Capture the cell that displays the provided text and extract its [X, Y] central coordinate. 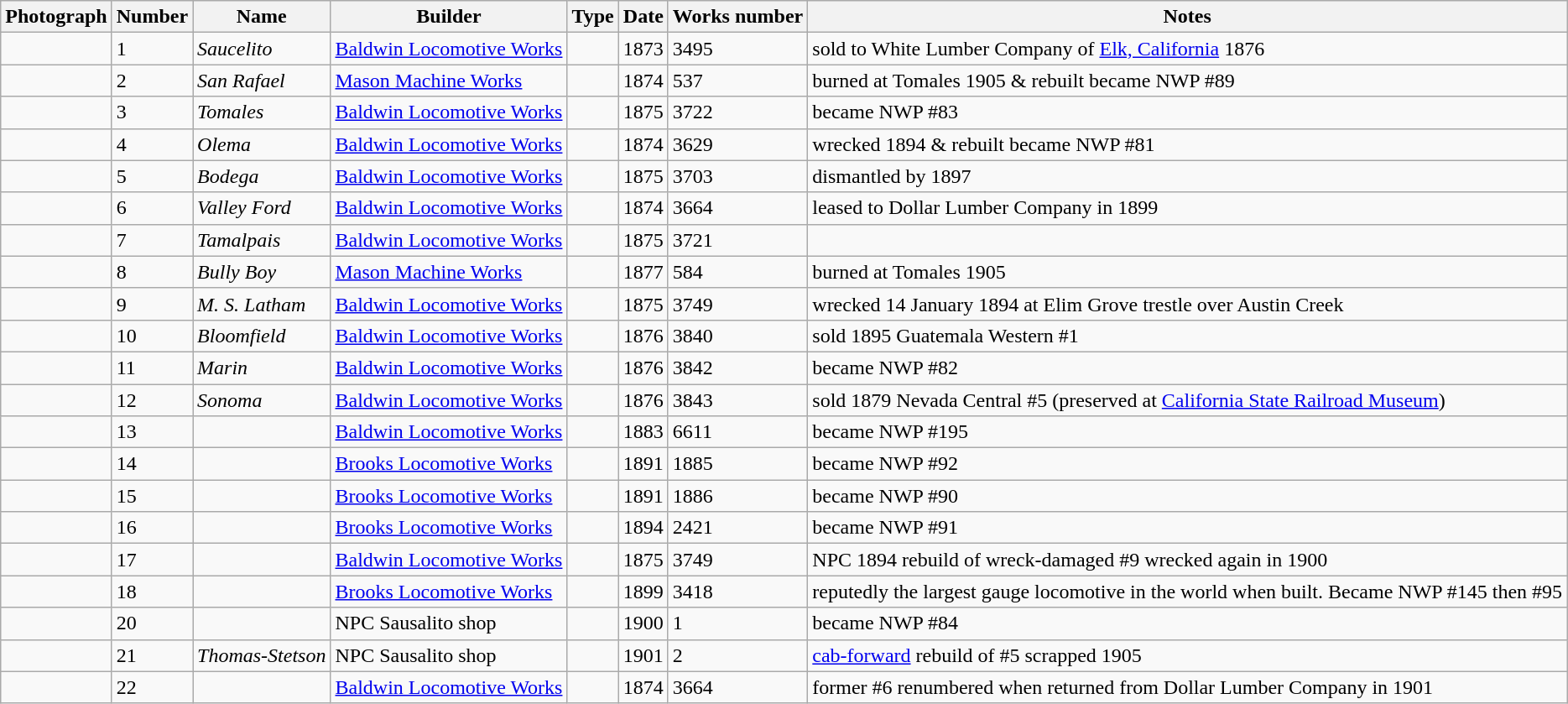
Number [152, 17]
Notes [1188, 17]
1883 [643, 432]
became NWP #82 [1188, 368]
1899 [643, 592]
3418 [737, 592]
1877 [643, 272]
8 [152, 272]
9 [152, 304]
1873 [643, 49]
3721 [737, 240]
became NWP #195 [1188, 432]
Saucelito [262, 49]
Marin [262, 368]
Valley Ford [262, 208]
10 [152, 336]
Name [262, 17]
leased to Dollar Lumber Company in 1899 [1188, 208]
584 [737, 272]
537 [737, 81]
wrecked 14 January 1894 at Elim Grove trestle over Austin Creek [1188, 304]
burned at Tomales 1905 & rebuilt became NWP #89 [1188, 81]
Thomas-Stetson [262, 655]
3703 [737, 176]
Builder [449, 17]
Date [643, 17]
1901 [643, 655]
former #6 renumbered when returned from Dollar Lumber Company in 1901 [1188, 687]
1894 [643, 528]
Type [592, 17]
M. S. Latham [262, 304]
5 [152, 176]
18 [152, 592]
NPC 1894 rebuild of wreck-damaged #9 wrecked again in 1900 [1188, 560]
16 [152, 528]
Sonoma [262, 400]
sold to White Lumber Company of Elk, California 1876 [1188, 49]
dismantled by 1897 [1188, 176]
20 [152, 623]
17 [152, 560]
sold 1879 Nevada Central #5 (preserved at California State Railroad Museum) [1188, 400]
3842 [737, 368]
Bodega [262, 176]
1885 [737, 464]
Works number [737, 17]
21 [152, 655]
burned at Tomales 1905 [1188, 272]
3 [152, 112]
11 [152, 368]
cab-forward rebuild of #5 scrapped 1905 [1188, 655]
3495 [737, 49]
15 [152, 496]
22 [152, 687]
Photograph [56, 17]
wrecked 1894 & rebuilt became NWP #81 [1188, 144]
1886 [737, 496]
became NWP #83 [1188, 112]
3722 [737, 112]
2421 [737, 528]
Olema [262, 144]
7 [152, 240]
Bully Boy [262, 272]
San Rafael [262, 81]
Tamalpais [262, 240]
3629 [737, 144]
became NWP #92 [1188, 464]
6611 [737, 432]
4 [152, 144]
sold 1895 Guatemala Western #1 [1188, 336]
became NWP #90 [1188, 496]
3843 [737, 400]
1900 [643, 623]
Tomales [262, 112]
13 [152, 432]
14 [152, 464]
reputedly the largest gauge locomotive in the world when built. Became NWP #145 then #95 [1188, 592]
became NWP #91 [1188, 528]
6 [152, 208]
became NWP #84 [1188, 623]
Bloomfield [262, 336]
12 [152, 400]
3840 [737, 336]
